Identify which cell holds the provided text, then report its [X, Y] central coordinate. 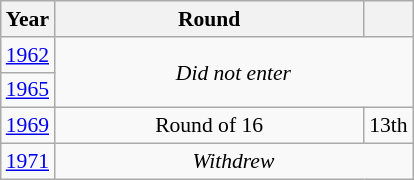
13th [388, 126]
1965 [28, 90]
1971 [28, 162]
Round [209, 19]
Withdrew [234, 162]
1962 [28, 55]
Did not enter [234, 72]
Round of 16 [209, 126]
1969 [28, 126]
Year [28, 19]
